Output the (X, Y) coordinate of the center of the cell containing the given text.  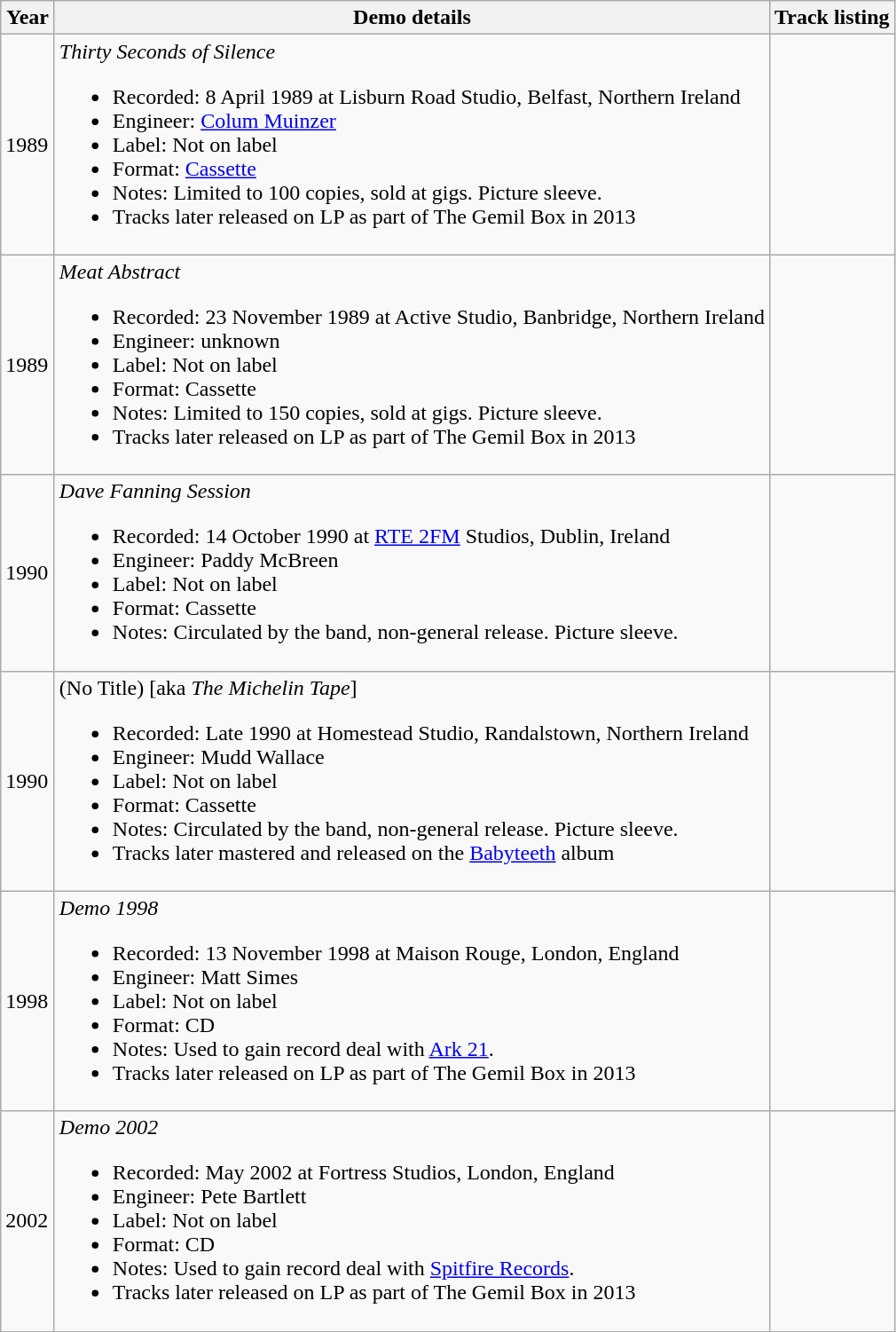
Demo details (412, 18)
Track listing (832, 18)
1998 (28, 1001)
2002 (28, 1221)
Year (28, 18)
